Scan for the cell matching the given text and deliver its [X, Y] coordinate at center. 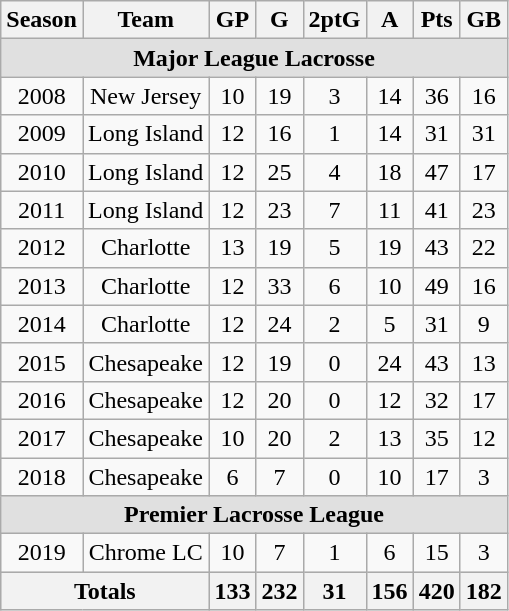
25 [280, 172]
182 [484, 591]
Premier Lacrosse League [254, 515]
Season [42, 20]
Team [145, 20]
420 [436, 591]
41 [436, 210]
32 [436, 400]
15 [436, 553]
Chrome LC [145, 553]
18 [390, 172]
2015 [42, 362]
2011 [42, 210]
2018 [42, 477]
New Jersey [145, 96]
11 [390, 210]
2009 [42, 134]
33 [280, 286]
A [390, 20]
47 [436, 172]
4 [334, 172]
2008 [42, 96]
22 [484, 248]
156 [390, 591]
2016 [42, 400]
49 [436, 286]
9 [484, 324]
G [280, 20]
2019 [42, 553]
Totals [105, 591]
Pts [436, 20]
2ptG [334, 20]
133 [232, 591]
2012 [42, 248]
GB [484, 20]
2017 [42, 438]
35 [436, 438]
2013 [42, 286]
232 [280, 591]
36 [436, 96]
GP [232, 20]
2010 [42, 172]
Major League Lacrosse [254, 58]
2014 [42, 324]
